Capture the cell that displays the provided text and extract its (X, Y) central coordinate. 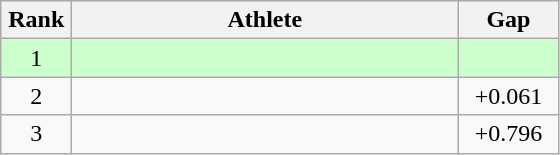
+0.061 (508, 96)
Gap (508, 20)
1 (36, 58)
+0.796 (508, 134)
3 (36, 134)
2 (36, 96)
Rank (36, 20)
Athlete (265, 20)
